Determine the (x, y) coordinate at the center of the cell enclosing the given text.  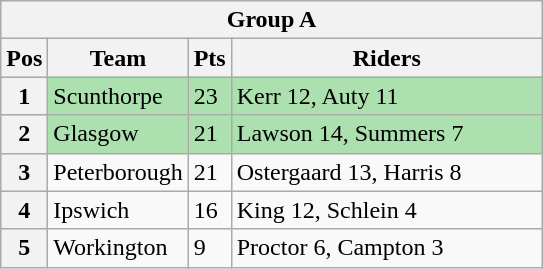
Riders (386, 58)
Glasgow (118, 134)
2 (24, 134)
9 (210, 248)
Scunthorpe (118, 96)
Ostergaard 13, Harris 8 (386, 172)
Pts (210, 58)
Pos (24, 58)
23 (210, 96)
Peterborough (118, 172)
Ipswich (118, 210)
16 (210, 210)
Group A (272, 20)
Lawson 14, Summers 7 (386, 134)
1 (24, 96)
Team (118, 58)
Proctor 6, Campton 3 (386, 248)
4 (24, 210)
3 (24, 172)
Kerr 12, Auty 11 (386, 96)
Workington (118, 248)
King 12, Schlein 4 (386, 210)
5 (24, 248)
